Find where the given text appears and provide that cell's center as [X, Y] coordinate. 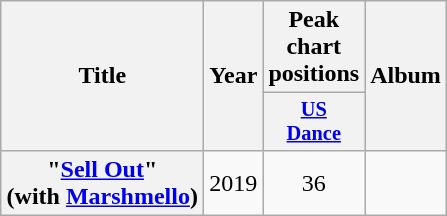
Year [234, 76]
2019 [234, 182]
Title [102, 76]
Album [406, 76]
USDance [314, 122]
"Sell Out" (with Marshmello) [102, 182]
Peak chart positions [314, 47]
36 [314, 182]
